Provide the (X, Y) coordinate of the cell's center where the given text is located.  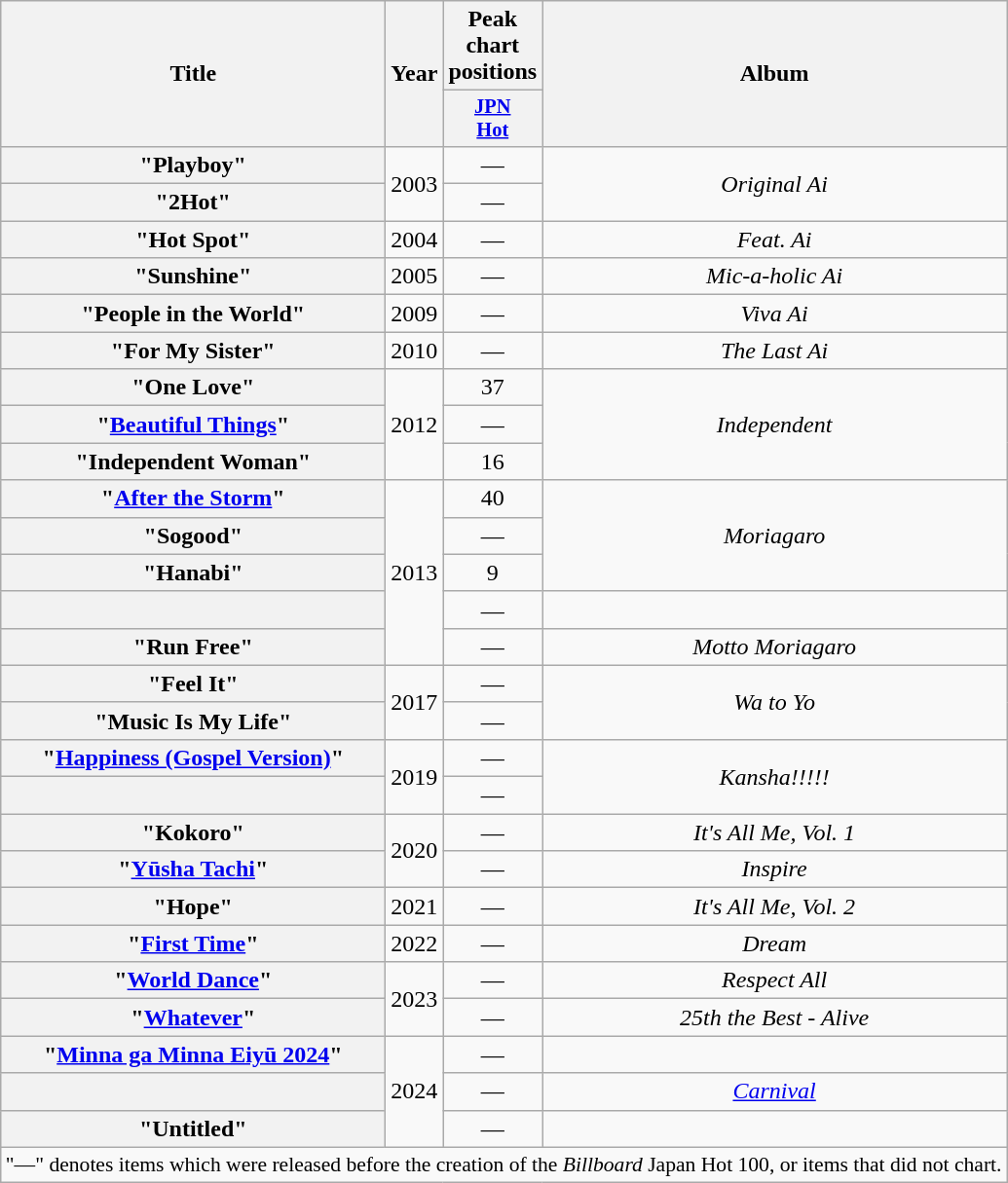
"People in the World" (193, 314)
Motto Moriagaro (775, 647)
It's All Me, Vol. 1 (775, 832)
Moriagaro (775, 536)
2003 (415, 183)
"2Hot" (193, 203)
Dream (775, 943)
Year (415, 74)
Peak chart positions (493, 46)
"After the Storm" (193, 499)
2005 (415, 277)
"Yūsha Tachi" (193, 869)
Mic-a-holic Ai (775, 277)
Inspire (775, 869)
2017 (415, 702)
2024 (415, 1091)
Title (193, 74)
2013 (415, 573)
The Last Ai (775, 351)
"Whatever" (193, 1017)
Carnival (775, 1091)
Viva Ai (775, 314)
40 (493, 499)
JPNHot (493, 119)
"Hope" (193, 906)
2019 (415, 776)
"Sunshine" (193, 277)
Wa to Yo (775, 702)
"World Dance" (193, 980)
"Sogood" (193, 536)
Original Ai (775, 183)
37 (493, 388)
Feat. Ai (775, 240)
It's All Me, Vol. 2 (775, 906)
2012 (415, 425)
2021 (415, 906)
"Hanabi" (193, 573)
9 (493, 573)
25th the Best - Alive (775, 1017)
"Independent Woman" (193, 462)
"—" denotes items which were released before the creation of the Billboard Japan Hot 100, or items that did not chart. (504, 1165)
"Untitled" (193, 1128)
"Hot Spot" (193, 240)
Kansha!!!!! (775, 776)
2004 (415, 240)
"One Love" (193, 388)
2010 (415, 351)
"Kokoro" (193, 832)
"Happiness (Gospel Version)" (193, 758)
"Playboy" (193, 165)
"Run Free" (193, 647)
"For My Sister" (193, 351)
2023 (415, 999)
16 (493, 462)
Album (775, 74)
Respect All (775, 980)
Independent (775, 425)
2020 (415, 851)
2009 (415, 314)
"Feel It" (193, 684)
"Minna ga Minna Eiyū 2024" (193, 1054)
"Beautiful Things" (193, 425)
"First Time" (193, 943)
"Music Is My Life" (193, 721)
2022 (415, 943)
